Return the (x, y) coordinate for the center point of the cell that contains the specified text.  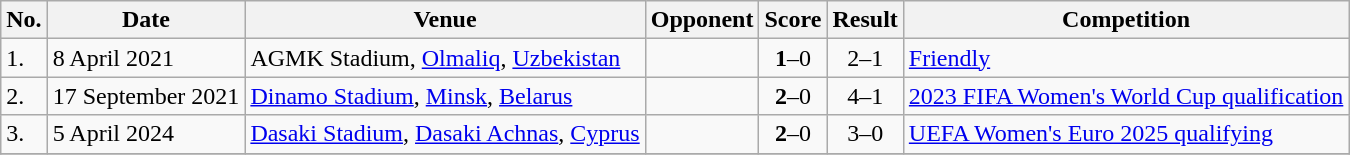
2023 FIFA Women's World Cup qualification (1126, 96)
4–1 (865, 96)
2. (24, 96)
2–1 (865, 58)
Dasaki Stadium, Dasaki Achnas, Cyprus (445, 134)
3–0 (865, 134)
3. (24, 134)
1. (24, 58)
17 September 2021 (146, 96)
No. (24, 20)
Result (865, 20)
Opponent (702, 20)
8 April 2021 (146, 58)
UEFA Women's Euro 2025 qualifying (1126, 134)
Date (146, 20)
Score (793, 20)
Competition (1126, 20)
AGMK Stadium, Olmaliq, Uzbekistan (445, 58)
Venue (445, 20)
Dinamo Stadium, Minsk, Belarus (445, 96)
1–0 (793, 58)
Friendly (1126, 58)
5 April 2024 (146, 134)
